Pinpoint the cell where the given text exists, returning its (X, Y) midpoint coordinate. 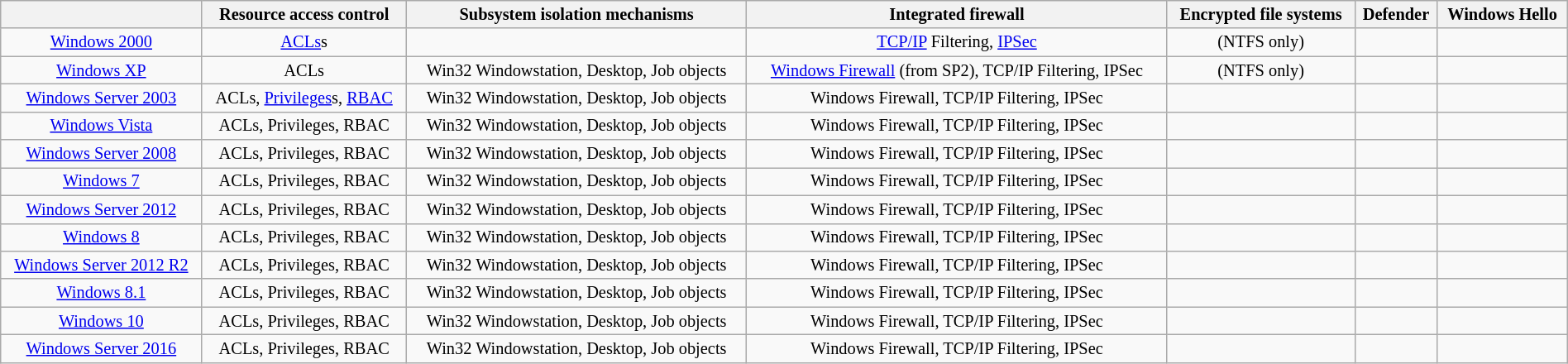
ACLs, Privilegess, RBAC (304, 98)
Windows 10 (101, 321)
Windows Server 2003 (101, 98)
Windows Server 2012 (101, 209)
Windows Server 2016 (101, 348)
Windows 8 (101, 237)
Windows 2000 (101, 42)
Windows 8.1 (101, 293)
TCP/IP Filtering, IPSec (957, 42)
ACLss (304, 42)
Windows Server 2012 R2 (101, 265)
Defender (1396, 14)
Windows XP (101, 70)
Integrated firewall (957, 14)
Resource access control (304, 14)
Windows Server 2008 (101, 154)
Windows 7 (101, 181)
Windows Hello (1502, 14)
Encrypted file systems (1260, 14)
ACLs (304, 70)
Windows Vista (101, 126)
Subsystem isolation mechanisms (576, 14)
Windows Firewall (from SP2), TCP/IP Filtering, IPSec (957, 70)
